Provide the [X, Y] coordinate of the cell's center where the given text is located.  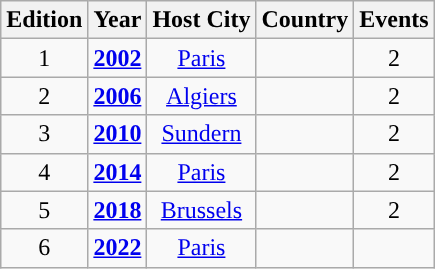
3 [44, 134]
6 [44, 248]
Algiers [202, 96]
2010 [118, 134]
Brussels [202, 210]
1 [44, 58]
Country [305, 20]
2018 [118, 210]
Events [394, 20]
2022 [118, 248]
2002 [118, 58]
4 [44, 172]
2014 [118, 172]
2006 [118, 96]
Edition [44, 20]
5 [44, 210]
Sundern [202, 134]
Host City [202, 20]
Year [118, 20]
